Locate the cell with the specified text and output its (x, y) center coordinate. 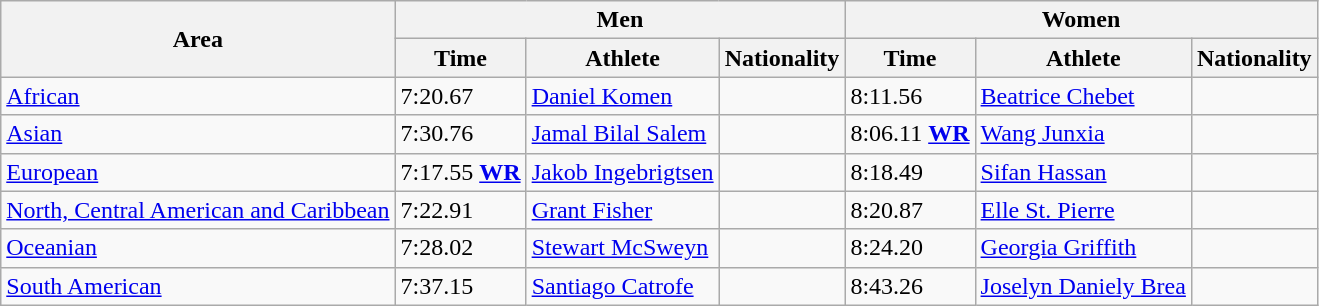
Sifan Hassan (1083, 172)
7:37.15 (460, 286)
Daniel Komen (622, 96)
8:43.26 (910, 286)
7:20.67 (460, 96)
Jamal Bilal Salem (622, 134)
Georgia Griffith (1083, 248)
7:30.76 (460, 134)
Area (198, 39)
Asian (198, 134)
Grant Fisher (622, 210)
8:24.20 (910, 248)
Wang Junxia (1083, 134)
8:11.56 (910, 96)
South American (198, 286)
Beatrice Chebet (1083, 96)
European (198, 172)
Jakob Ingebrigtsen (622, 172)
8:20.87 (910, 210)
8:06.11 WR (910, 134)
7:22.91 (460, 210)
7:28.02 (460, 248)
Oceanian (198, 248)
North, Central American and Caribbean (198, 210)
Santiago Catrofe (622, 286)
Men (620, 20)
Women (1081, 20)
Joselyn Daniely Brea (1083, 286)
African (198, 96)
Stewart McSweyn (622, 248)
Elle St. Pierre (1083, 210)
7:17.55 WR (460, 172)
8:18.49 (910, 172)
